Pinpoint the cell where the given text exists, returning its [X, Y] midpoint coordinate. 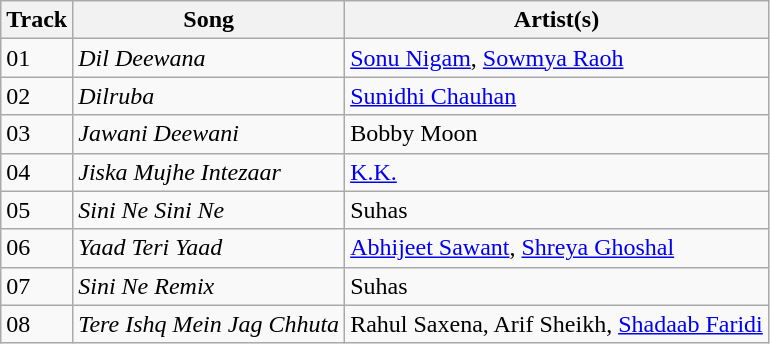
Yaad Teri Yaad [209, 248]
Sini Ne Remix [209, 286]
Dilruba [209, 96]
08 [37, 324]
Bobby Moon [557, 134]
04 [37, 172]
Jiska Mujhe Intezaar [209, 172]
Song [209, 20]
Jawani Deewani [209, 134]
Sonu Nigam, Sowmya Raoh [557, 58]
07 [37, 286]
Dil Deewana [209, 58]
Abhijeet Sawant, Shreya Ghoshal [557, 248]
Rahul Saxena, Arif Sheikh, Shadaab Faridi [557, 324]
05 [37, 210]
Sini Ne Sini Ne [209, 210]
02 [37, 96]
03 [37, 134]
01 [37, 58]
06 [37, 248]
Sunidhi Chauhan [557, 96]
K.K. [557, 172]
Tere Ishq Mein Jag Chhuta [209, 324]
Artist(s) [557, 20]
Track [37, 20]
